Identify which cell holds the provided text, then report its (x, y) central coordinate. 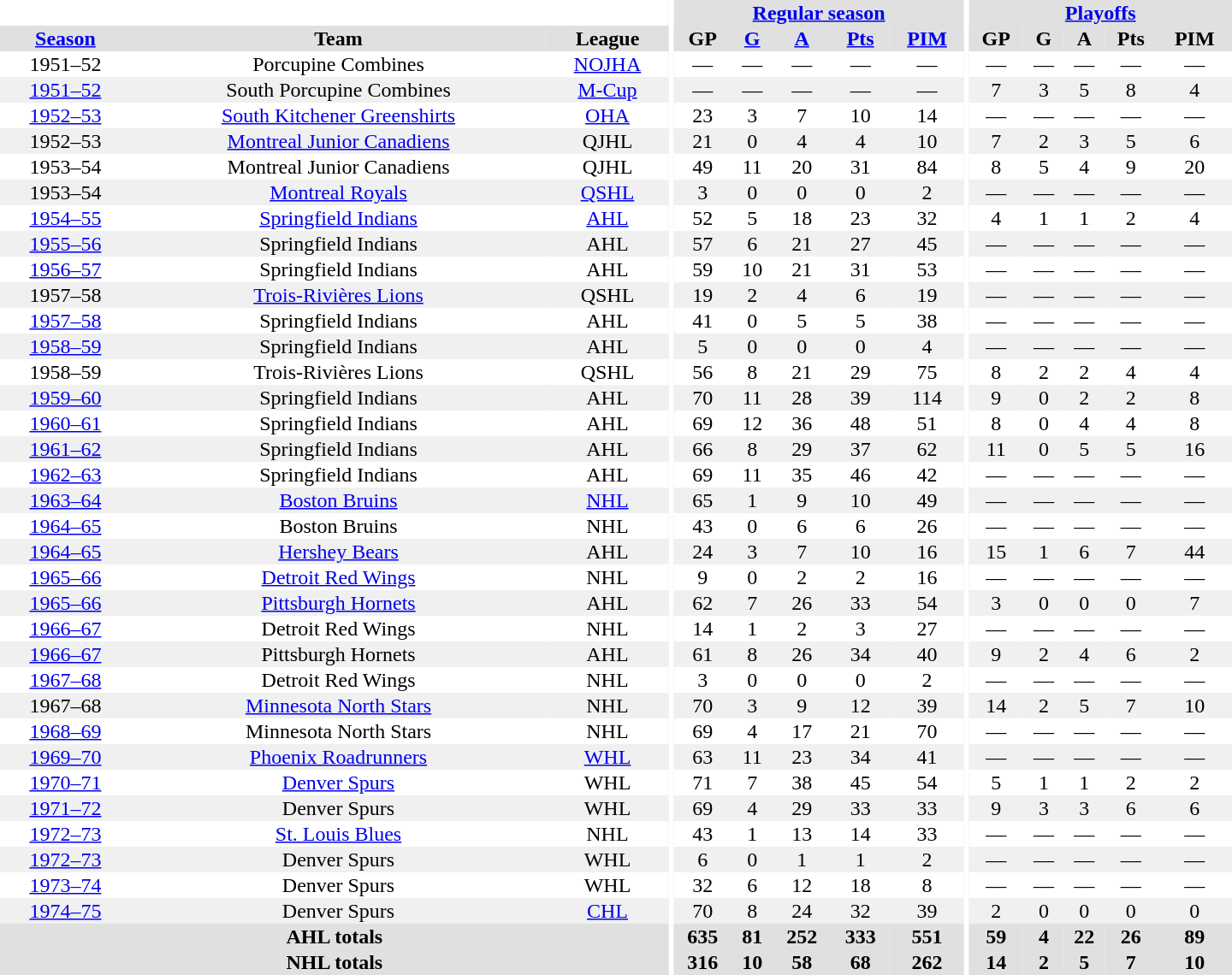
40 (927, 654)
635 (703, 937)
37 (861, 449)
71 (703, 783)
M-Cup (607, 90)
56 (703, 372)
114 (927, 398)
89 (1194, 937)
St. Louis Blues (339, 834)
35 (803, 475)
NHL totals (335, 962)
OHA (607, 115)
551 (927, 937)
46 (861, 475)
1954–55 (65, 218)
Regular season (819, 13)
17 (803, 731)
Playoffs (1100, 13)
1969–70 (65, 757)
1963–64 (65, 500)
51 (927, 423)
Hershey Bears (339, 552)
League (607, 38)
48 (861, 423)
44 (1194, 552)
1955–56 (65, 244)
1968–69 (65, 731)
1971–72 (65, 808)
75 (927, 372)
1973–74 (65, 885)
Montreal Royals (339, 192)
1970–71 (65, 783)
36 (803, 423)
252 (803, 937)
57 (703, 244)
Phoenix Roadrunners (339, 757)
1960–61 (65, 423)
South Kitchener Greenshirts (339, 115)
NOJHA (607, 64)
1974–75 (65, 911)
1959–60 (65, 398)
South Porcupine Combines (339, 90)
53 (927, 269)
42 (927, 475)
65 (703, 500)
81 (751, 937)
68 (861, 962)
58 (803, 962)
84 (927, 167)
1961–62 (65, 449)
28 (803, 398)
CHL (607, 911)
22 (1085, 937)
1956–57 (65, 269)
1962–63 (65, 475)
Season (65, 38)
13 (803, 834)
61 (703, 654)
Porcupine Combines (339, 64)
66 (703, 449)
Team (339, 38)
52 (703, 218)
15 (996, 552)
AHL totals (335, 937)
63 (703, 757)
262 (927, 962)
333 (861, 937)
316 (703, 962)
